Pinpoint the cell where the given text exists, returning its [x, y] midpoint coordinate. 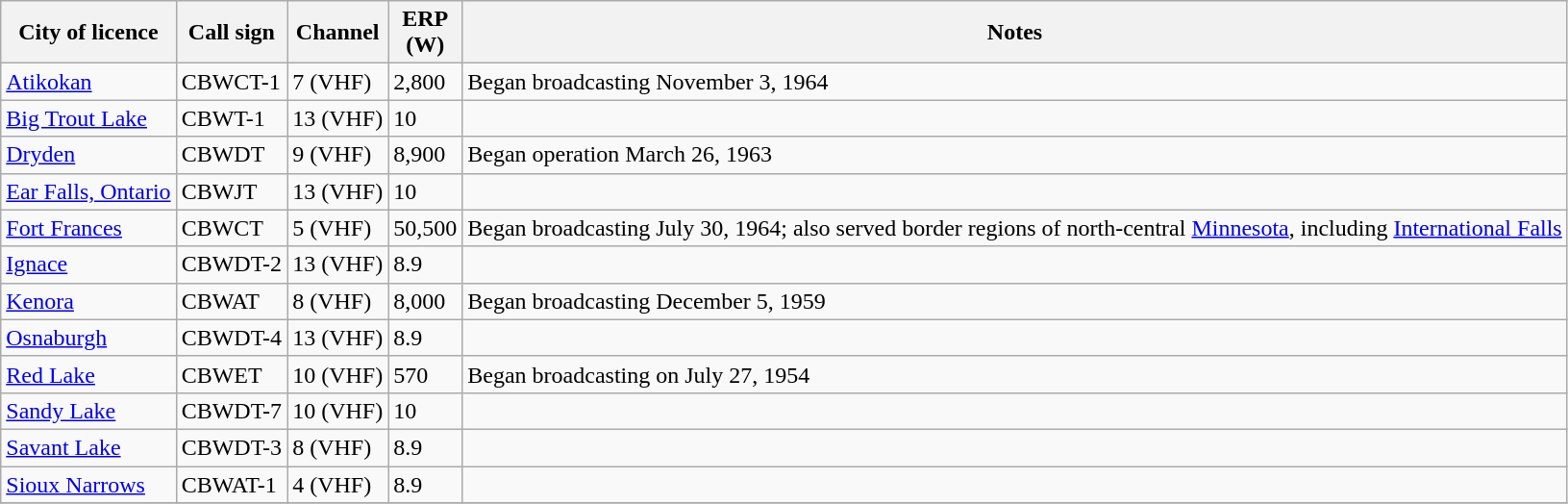
CBWAT-1 [232, 484]
Red Lake [88, 374]
Began operation March 26, 1963 [1015, 155]
CBWDT-7 [232, 411]
Began broadcasting December 5, 1959 [1015, 301]
Sioux Narrows [88, 484]
Sandy Lake [88, 411]
CBWJT [232, 191]
Osnaburgh [88, 338]
Fort Frances [88, 228]
570 [425, 374]
Kenora [88, 301]
2,800 [425, 82]
City of licence [88, 33]
Notes [1015, 33]
CBWDT [232, 155]
Began broadcasting on July 27, 1954 [1015, 374]
Atikokan [88, 82]
Began broadcasting November 3, 1964 [1015, 82]
Ignace [88, 265]
9 (VHF) [338, 155]
Call sign [232, 33]
5 (VHF) [338, 228]
8,000 [425, 301]
Savant Lake [88, 447]
Big Trout Lake [88, 118]
ERP(W) [425, 33]
Began broadcasting July 30, 1964; also served border regions of north-central Minnesota, including International Falls [1015, 228]
Dryden [88, 155]
CBWT-1 [232, 118]
50,500 [425, 228]
7 (VHF) [338, 82]
CBWET [232, 374]
8,900 [425, 155]
CBWCT [232, 228]
CBWAT [232, 301]
CBWCT-1 [232, 82]
CBWDT-4 [232, 338]
CBWDT-3 [232, 447]
4 (VHF) [338, 484]
Channel [338, 33]
CBWDT-2 [232, 265]
Ear Falls, Ontario [88, 191]
